Output the [X, Y] coordinate of the center of the cell containing the given text.  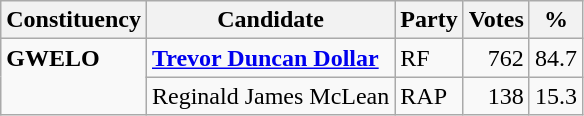
138 [496, 96]
GWELO [74, 77]
Reginald James McLean [270, 96]
RAP [429, 96]
Party [429, 20]
RF [429, 58]
762 [496, 58]
Constituency [74, 20]
84.7 [556, 58]
Trevor Duncan Dollar [270, 58]
% [556, 20]
15.3 [556, 96]
Votes [496, 20]
Candidate [270, 20]
